Extract the [x, y] coordinate from the center of the cell holding the provided text.  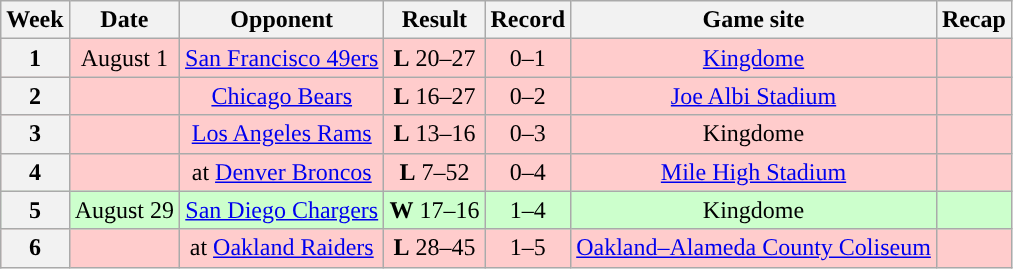
Date [124, 20]
L 28–45 [434, 248]
4 [35, 172]
0–1 [528, 58]
5 [35, 210]
Week [35, 20]
1 [35, 58]
W 17–16 [434, 210]
Joe Albi Stadium [754, 96]
Record [528, 20]
6 [35, 248]
Los Angeles Rams [282, 134]
1–5 [528, 248]
1–4 [528, 210]
Recap [974, 20]
Chicago Bears [282, 96]
Mile High Stadium [754, 172]
L 7–52 [434, 172]
0–2 [528, 96]
0–4 [528, 172]
L 13–16 [434, 134]
Opponent [282, 20]
L 16–27 [434, 96]
Oakland–Alameda County Coliseum [754, 248]
San Diego Chargers [282, 210]
0–3 [528, 134]
August 1 [124, 58]
2 [35, 96]
Game site [754, 20]
at Oakland Raiders [282, 248]
3 [35, 134]
San Francisco 49ers [282, 58]
at Denver Broncos [282, 172]
L 20–27 [434, 58]
August 29 [124, 210]
Result [434, 20]
